Find where the given text appears and provide that cell's center as (x, y) coordinate. 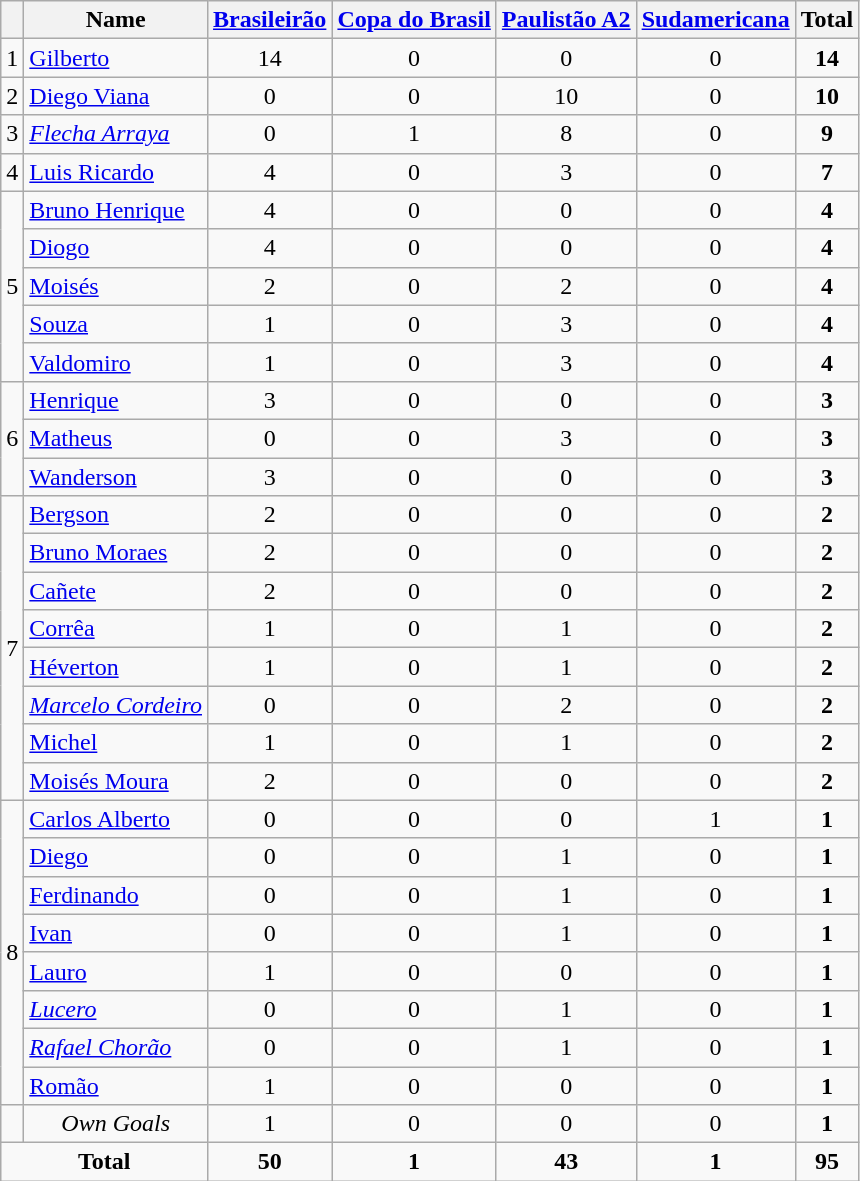
Lauro (116, 971)
Gilberto (116, 58)
Héverton (116, 667)
6 (12, 438)
Souza (116, 324)
Cañete (116, 591)
Diego Viana (116, 96)
Name (116, 20)
Corrêa (116, 629)
Matheus (116, 438)
Bergson (116, 515)
Own Goals (116, 1124)
Henrique (116, 400)
Copa do Brasil (414, 20)
Ivan (116, 933)
Flecha Arraya (116, 134)
Romão (116, 1085)
9 (827, 134)
Bruno Moraes (116, 553)
Ferdinando (116, 895)
Moisés (116, 286)
Diogo (116, 248)
Brasileirão (270, 20)
50 (270, 1162)
Sudamericana (716, 20)
Diego (116, 857)
Wanderson (116, 477)
Paulistão A2 (566, 20)
Luis Ricardo (116, 172)
Michel (116, 743)
5 (12, 286)
95 (827, 1162)
Marcelo Cordeiro (116, 705)
Carlos Alberto (116, 819)
Valdomiro (116, 362)
Moisés Moura (116, 781)
Bruno Henrique (116, 210)
Rafael Chorão (116, 1047)
43 (566, 1162)
Lucero (116, 1009)
